Extract the [x, y] coordinate from the center of the cell holding the provided text.  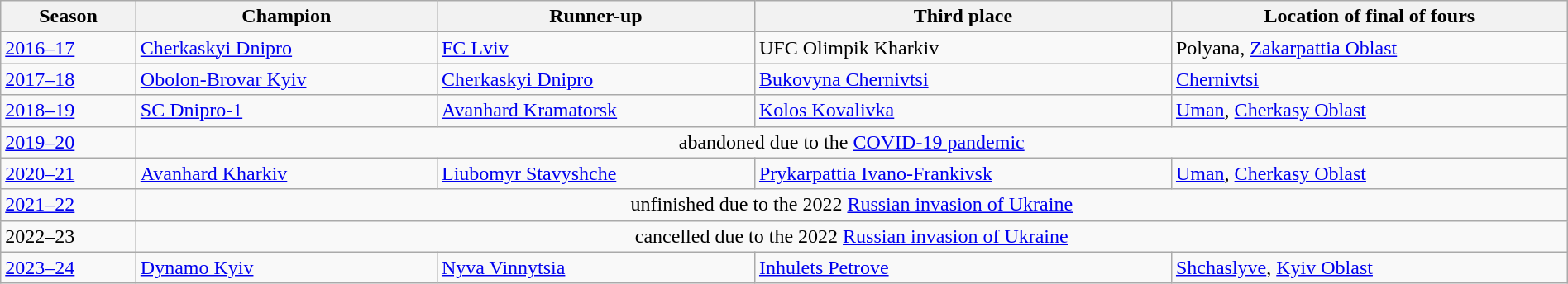
Champion [286, 17]
2017–18 [69, 79]
Obolon-Brovar Kyiv [286, 79]
Prykarpattia Ivano-Frankivsk [963, 173]
2018–19 [69, 111]
2019–20 [69, 142]
cancelled due to the 2022 Russian invasion of Ukraine [852, 236]
unfinished due to the 2022 Russian invasion of Ukraine [852, 205]
Nyva Vinnytsia [595, 267]
Kolos Kovalivka [963, 111]
Third place [963, 17]
Avanhard Kramatorsk [595, 111]
Bukovyna Chernivtsi [963, 79]
Season [69, 17]
Avanhard Kharkiv [286, 173]
Dynamo Kyiv [286, 267]
2020–21 [69, 173]
FC Lviv [595, 48]
Liubomyr Stavyshche [595, 173]
2022–23 [69, 236]
2021–22 [69, 205]
Location of final of fours [1370, 17]
Chernivtsi [1370, 79]
abandoned due to the COVID-19 pandemic [852, 142]
Runner-up [595, 17]
SC Dnipro-1 [286, 111]
2016–17 [69, 48]
Inhulets Petrove [963, 267]
2023–24 [69, 267]
Polyana, Zakarpattia Oblast [1370, 48]
UFC Olimpik Kharkiv [963, 48]
Shchaslyve, Kyiv Oblast [1370, 267]
